Locate the cell with the specified text and output its [X, Y] center coordinate. 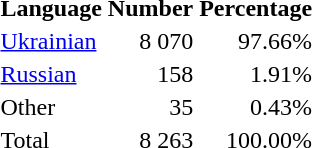
35 [150, 107]
158 [150, 74]
8 070 [150, 41]
